Search for the cell housing the specified text and yield its [X, Y] center coordinate. 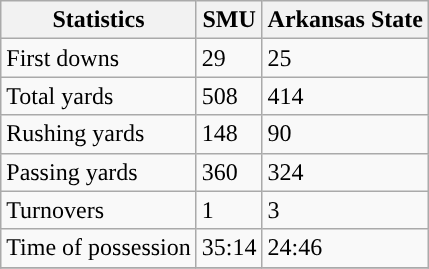
360 [229, 172]
24:46 [345, 248]
414 [345, 96]
First downs [99, 58]
324 [345, 172]
3 [345, 210]
1 [229, 210]
29 [229, 58]
Rushing yards [99, 134]
148 [229, 134]
508 [229, 96]
Turnovers [99, 210]
Total yards [99, 96]
Statistics [99, 20]
SMU [229, 20]
90 [345, 134]
25 [345, 58]
Arkansas State [345, 20]
Passing yards [99, 172]
Time of possession [99, 248]
35:14 [229, 248]
